Provide the (x, y) coordinate of the cell's center where the given text is located.  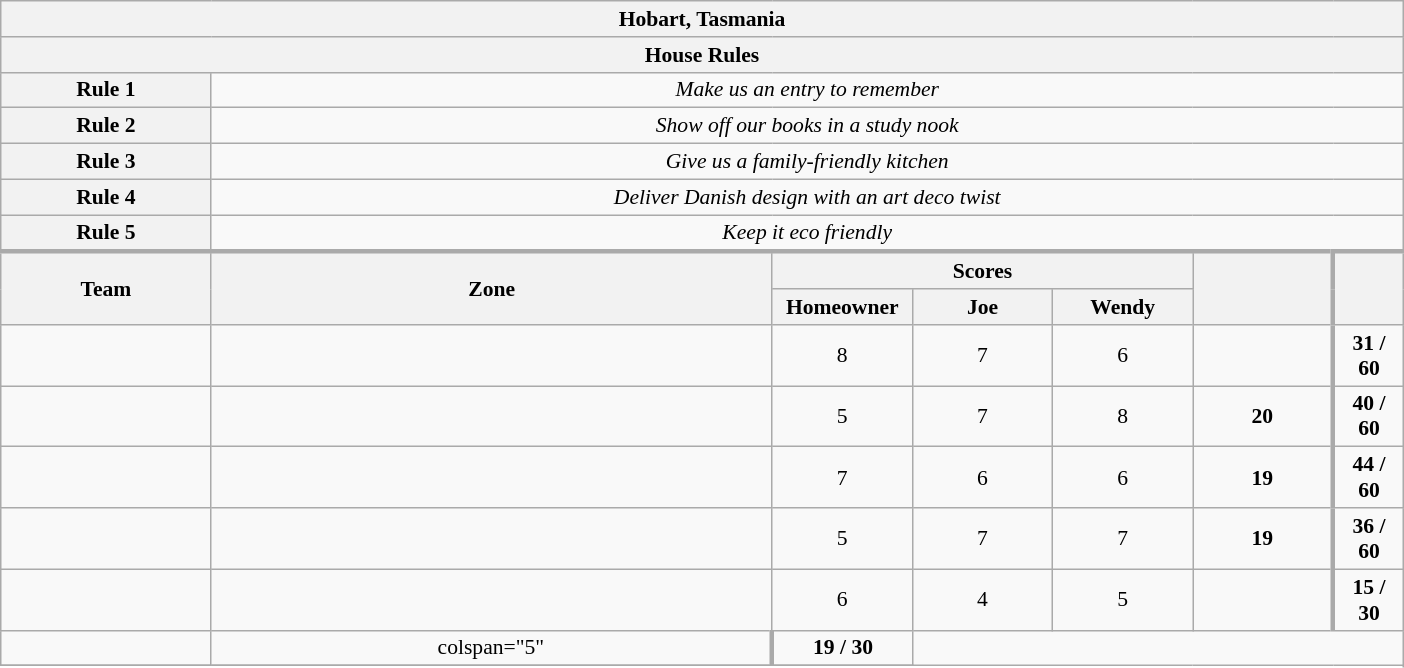
Rule 3 (106, 162)
Scores (982, 270)
Joe (982, 307)
36 / 60 (1368, 538)
Rule 2 (106, 126)
Rule 4 (106, 197)
Deliver Danish design with an art deco twist (807, 197)
44 / 60 (1368, 478)
Show off our books in a study nook (807, 126)
Keep it eco friendly (807, 234)
31 / 60 (1368, 356)
Homeowner (842, 307)
Team (106, 288)
House Rules (702, 55)
15 / 30 (1368, 600)
19 / 30 (842, 648)
Zone (492, 288)
Rule 5 (106, 234)
40 / 60 (1368, 416)
Rule 1 (106, 90)
Give us a family-friendly kitchen (807, 162)
Make us an entry to remember (807, 90)
colspan="5" (492, 648)
Wendy (1123, 307)
Hobart, Tasmania (702, 19)
20 (1263, 416)
4 (982, 600)
